Pinpoint the cell where the given text exists, returning its [x, y] midpoint coordinate. 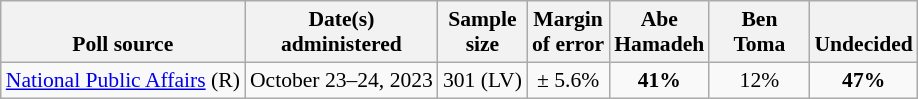
Marginof error [568, 32]
12% [759, 80]
301 (LV) [482, 80]
Samplesize [482, 32]
Date(s)administered [342, 32]
41% [659, 80]
Poll source [123, 32]
Undecided [863, 32]
AbeHamadeh [659, 32]
47% [863, 80]
National Public Affairs (R) [123, 80]
October 23–24, 2023 [342, 80]
± 5.6% [568, 80]
BenToma [759, 32]
